Pinpoint the cell where the given text exists, returning its (x, y) midpoint coordinate. 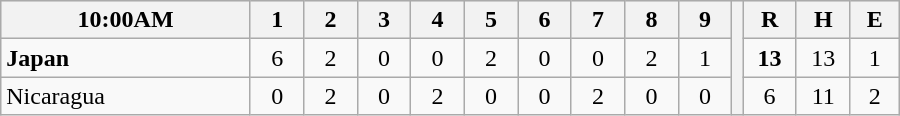
Japan (126, 58)
R (770, 20)
3 (384, 20)
7 (598, 20)
Nicaragua (126, 96)
H (823, 20)
4 (438, 20)
10:00AM (126, 20)
8 (652, 20)
5 (490, 20)
E (874, 20)
11 (823, 96)
9 (704, 20)
